For the text-containing cell, return its midpoint in [X, Y] coordinate format. 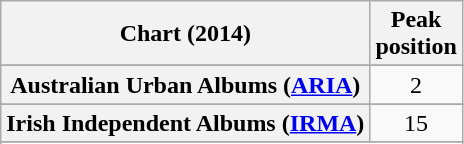
Australian Urban Albums (ARIA) [186, 85]
Peakposition [416, 34]
2 [416, 85]
15 [416, 123]
Chart (2014) [186, 34]
Irish Independent Albums (IRMA) [186, 123]
